Pinpoint the cell where the given text exists, returning its [x, y] midpoint coordinate. 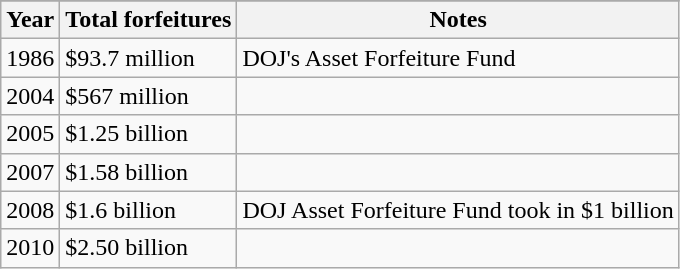
2010 [30, 248]
DOJ Asset Forfeiture Fund took in $1 billion [458, 210]
$93.7 million [148, 58]
DOJ's Asset Forfeiture Fund [458, 58]
Notes [458, 20]
2005 [30, 134]
Total forfeitures [148, 20]
$1.25 billion [148, 134]
$1.58 billion [148, 172]
2004 [30, 96]
$567 million [148, 96]
$1.6 billion [148, 210]
2008 [30, 210]
$2.50 billion [148, 248]
2007 [30, 172]
1986 [30, 58]
Year [30, 20]
